Identify which cell holds the provided text, then report its [X, Y] central coordinate. 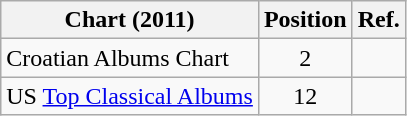
Chart (2011) [130, 20]
12 [305, 96]
2 [305, 58]
US Top Classical Albums [130, 96]
Position [305, 20]
Croatian Albums Chart [130, 58]
Ref. [378, 20]
